Scan for the cell matching the given text and deliver its (X, Y) coordinate at center. 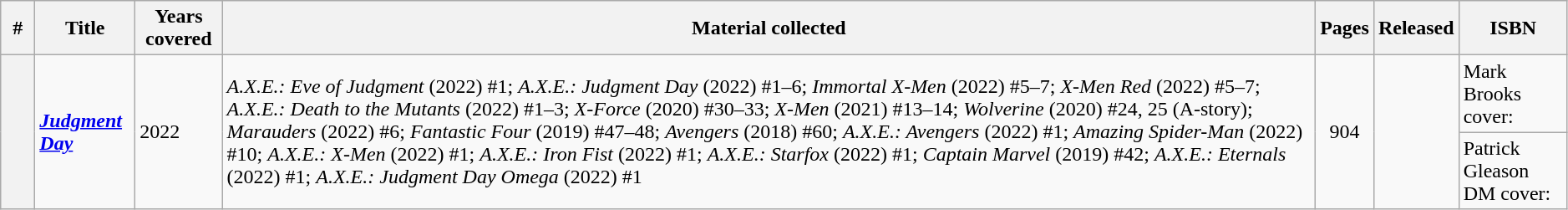
Title (85, 28)
Years covered (179, 28)
Pages (1345, 28)
Material collected (769, 28)
Released (1416, 28)
Patrick Gleason DM cover: (1513, 171)
Mark Brooks cover: (1513, 94)
# (18, 28)
Judgment Day (85, 132)
2022 (179, 132)
904 (1345, 132)
ISBN (1513, 28)
